Detect which cell encompasses the target text, then output its (x, y) center coordinate. 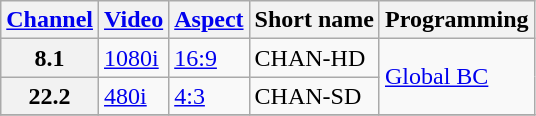
4:3 (209, 96)
Aspect (209, 20)
Video (134, 20)
8.1 (50, 58)
CHAN-HD (314, 58)
1080i (134, 58)
22.2 (50, 96)
Short name (314, 20)
Channel (50, 20)
Programming (456, 20)
480i (134, 96)
CHAN-SD (314, 96)
16:9 (209, 58)
Global BC (456, 77)
